Return (x, y) of the center of cell containing provided text 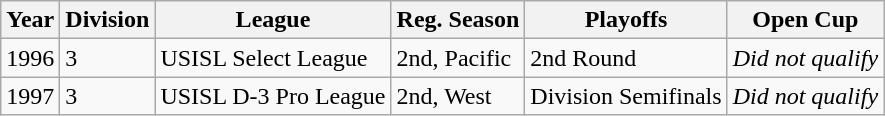
2nd, Pacific (458, 58)
USISL Select League (273, 58)
Playoffs (626, 20)
Reg. Season (458, 20)
1997 (30, 96)
Open Cup (805, 20)
Year (30, 20)
2nd, West (458, 96)
Division Semifinals (626, 96)
Division (108, 20)
League (273, 20)
1996 (30, 58)
USISL D-3 Pro League (273, 96)
2nd Round (626, 58)
